Extract the (X, Y) coordinate from the center of the cell holding the provided text.  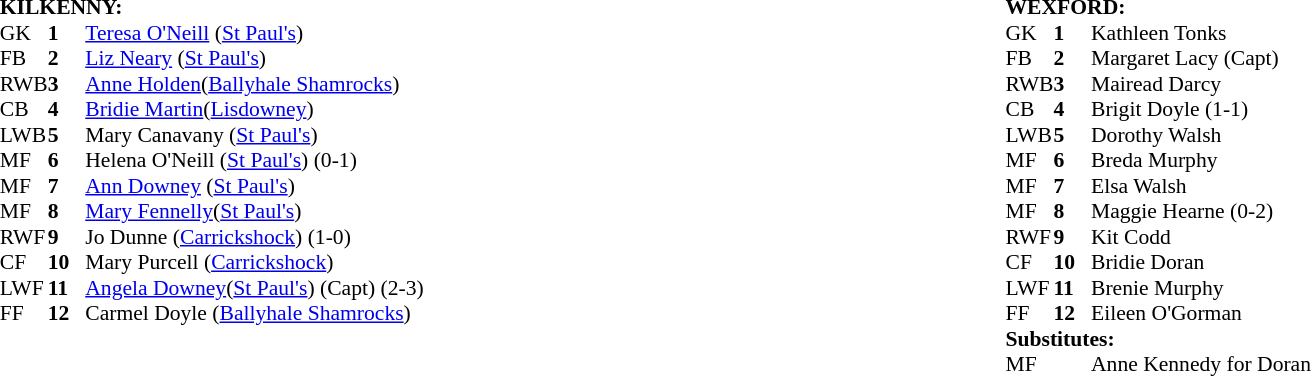
Substitutes: (1158, 339)
Mary Fennelly(St Paul's) (254, 211)
Eileen O'Gorman (1201, 313)
Kathleen Tonks (1201, 33)
Mary Canavany (St Paul's) (254, 135)
Breda Murphy (1201, 161)
Liz Neary (St Paul's) (254, 59)
Maggie Hearne (0-2) (1201, 211)
Mary Purcell (Carrickshock) (254, 263)
Bridie Martin(Lisdowney) (254, 109)
Teresa O'Neill (St Paul's) (254, 33)
Ann Downey (St Paul's) (254, 186)
Brigit Doyle (1-1) (1201, 109)
Brenie Murphy (1201, 288)
Jo Dunne (Carrickshock) (1-0) (254, 237)
Anne Holden(Ballyhale Shamrocks) (254, 84)
Margaret Lacy (Capt) (1201, 59)
Helena O'Neill (St Paul's) (0-1) (254, 161)
Carmel Doyle (Ballyhale Shamrocks) (254, 313)
Dorothy Walsh (1201, 135)
Angela Downey(St Paul's) (Capt) (2-3) (254, 288)
Bridie Doran (1201, 263)
Kit Codd (1201, 237)
Mairead Darcy (1201, 84)
Elsa Walsh (1201, 186)
